Determine the (x, y) coordinate at the center of the cell enclosing the given text.  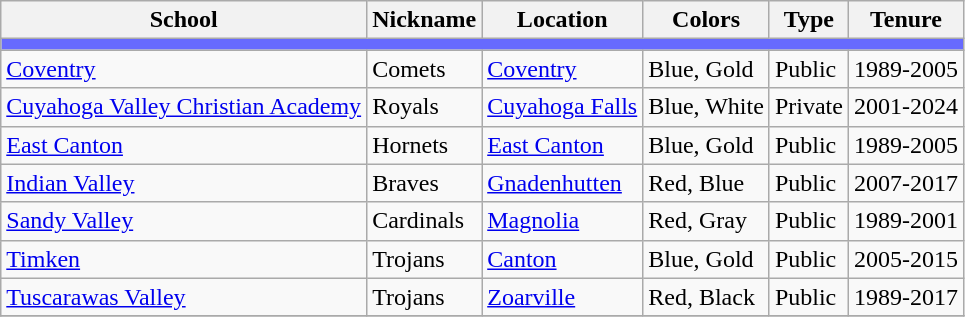
Magnolia (562, 221)
Red, Gray (706, 221)
Blue, White (706, 107)
2007-2017 (906, 183)
Sandy Valley (184, 221)
Indian Valley (184, 183)
Cuyahoga Falls (562, 107)
Tenure (906, 20)
Braves (424, 183)
Type (808, 20)
2001-2024 (906, 107)
1989-2017 (906, 297)
Comets (424, 69)
Zoarville (562, 297)
Red, Blue (706, 183)
Canton (562, 259)
Timken (184, 259)
Gnadenhutten (562, 183)
Royals (424, 107)
Cardinals (424, 221)
Colors (706, 20)
Private (808, 107)
School (184, 20)
Location (562, 20)
Red, Black (706, 297)
Cuyahoga Valley Christian Academy (184, 107)
1989-2001 (906, 221)
Nickname (424, 20)
2005-2015 (906, 259)
Hornets (424, 145)
Tuscarawas Valley (184, 297)
